Find where the given text appears and provide that cell's center as [x, y] coordinate. 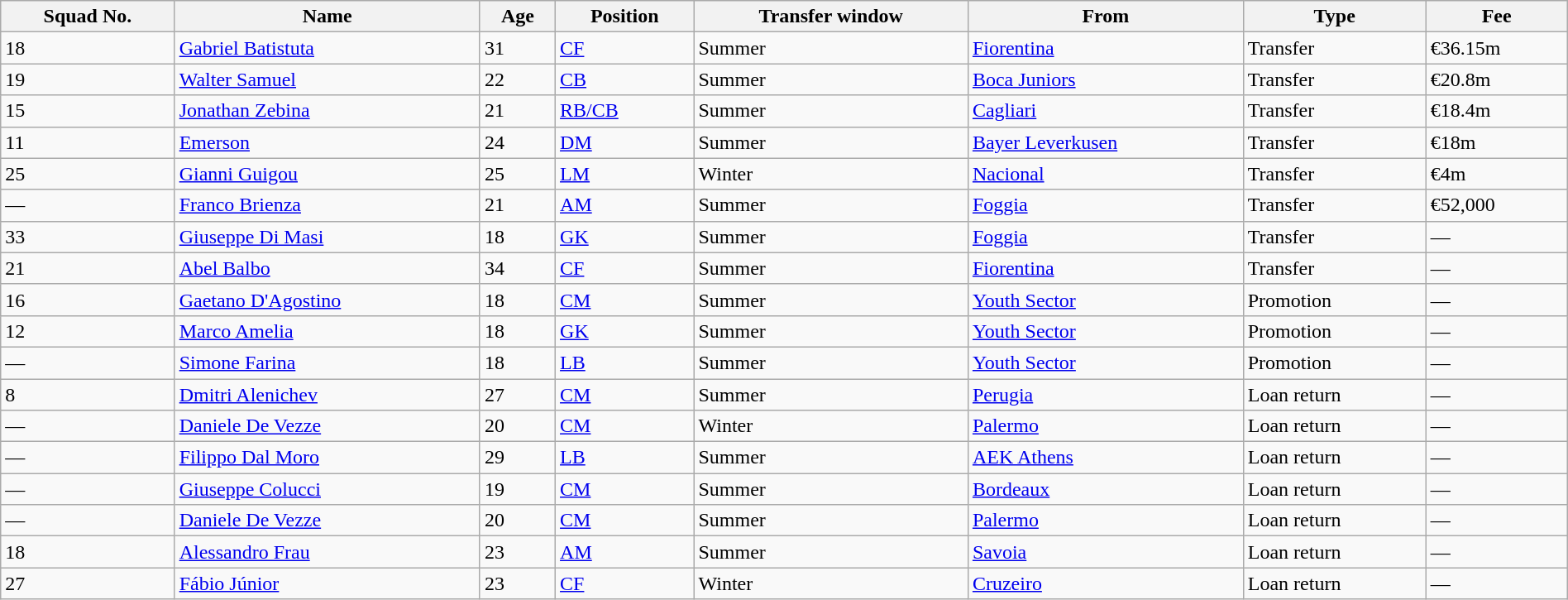
Position [625, 17]
€52,000 [1497, 205]
Nacional [1105, 174]
15 [88, 111]
Cagliari [1105, 111]
€36.15m [1497, 48]
33 [88, 237]
Alessandro Frau [327, 552]
Marco Amelia [327, 331]
Name [327, 17]
16 [88, 300]
Transfer window [830, 17]
Gaetano D'Agostino [327, 300]
34 [518, 268]
From [1105, 17]
RB/CB [625, 111]
Giuseppe Colucci [327, 489]
29 [518, 458]
€4m [1497, 174]
31 [518, 48]
Simone Farina [327, 362]
DM [625, 142]
22 [518, 79]
Filippo Dal Moro [327, 458]
Emerson [327, 142]
Fee [1497, 17]
Bayer Leverkusen [1105, 142]
Type [1335, 17]
Age [518, 17]
€18.4m [1497, 111]
AEK Athens [1105, 458]
Squad No. [88, 17]
8 [88, 395]
€18m [1497, 142]
Franco Brienza [327, 205]
Boca Juniors [1105, 79]
11 [88, 142]
Abel Balbo [327, 268]
Dmitri Alenichev [327, 395]
Jonathan Zebina [327, 111]
Gabriel Batistuta [327, 48]
Giuseppe Di Masi [327, 237]
Walter Samuel [327, 79]
24 [518, 142]
Cruzeiro [1105, 583]
LM [625, 174]
€20.8m [1497, 79]
Bordeaux [1105, 489]
Perugia [1105, 395]
Fábio Júnior [327, 583]
CB [625, 79]
Gianni Guigou [327, 174]
12 [88, 331]
Savoia [1105, 552]
